Scan for the cell matching the given text and deliver its [X, Y] coordinate at center. 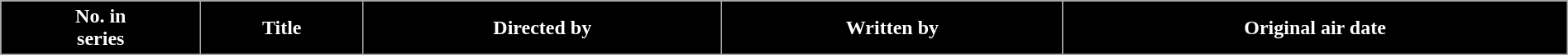
Title [282, 28]
Written by [892, 28]
Directed by [543, 28]
No. inseries [101, 28]
Original air date [1315, 28]
